Locate the cell with the specified text and output its [X, Y] center coordinate. 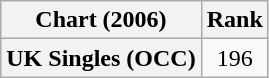
Rank [234, 20]
196 [234, 58]
Chart (2006) [101, 20]
UK Singles (OCC) [101, 58]
